Pinpoint the cell where the given text exists, returning its [X, Y] midpoint coordinate. 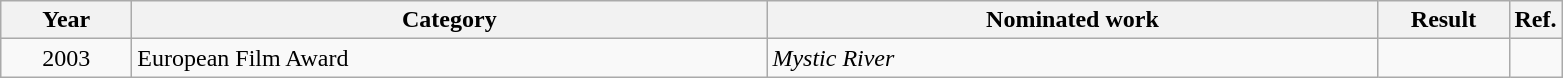
Ref. [1536, 20]
Nominated work [1072, 20]
Year [66, 20]
2003 [66, 58]
Result [1444, 20]
European Film Award [450, 58]
Category [450, 20]
Mystic River [1072, 58]
